Find where the given text appears and provide that cell's center as (X, Y) coordinate. 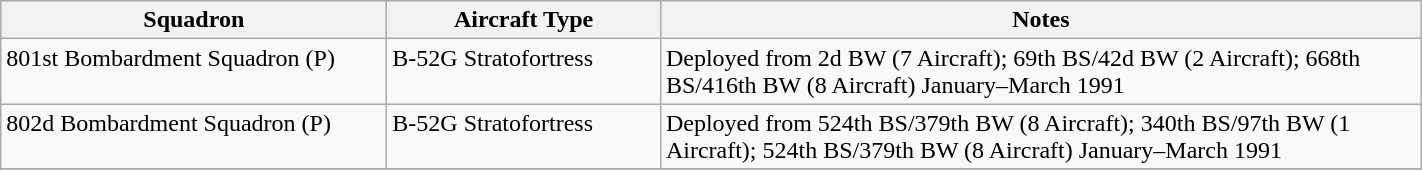
Deployed from 524th BS/379th BW (8 Aircraft); 340th BS/97th BW (1 Aircraft); 524th BS/379th BW (8 Aircraft) January–March 1991 (1040, 136)
Squadron (194, 20)
Notes (1040, 20)
Deployed from 2d BW (7 Aircraft); 69th BS/42d BW (2 Aircraft); 668th BS/416th BW (8 Aircraft) January–March 1991 (1040, 72)
802d Bombardment Squadron (P) (194, 136)
Aircraft Type (524, 20)
801st Bombardment Squadron (P) (194, 72)
